Determine the (X, Y) coordinate at the center of the cell enclosing the given text.  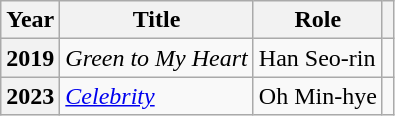
Green to My Heart (156, 58)
2023 (30, 96)
Title (156, 20)
2019 (30, 58)
Year (30, 20)
Celebrity (156, 96)
Oh Min-hye (318, 96)
Role (318, 20)
Han Seo-rin (318, 58)
